Scan for the cell matching the given text and deliver its [X, Y] coordinate at center. 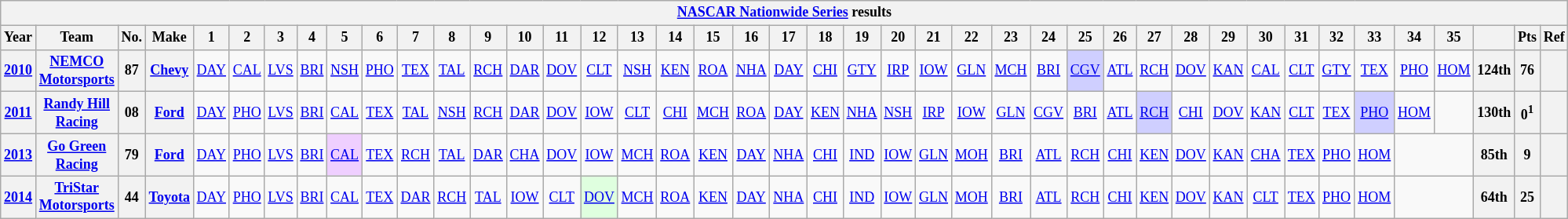
79 [132, 155]
4 [312, 38]
16 [751, 38]
12 [600, 38]
2011 [19, 113]
34 [1414, 38]
2014 [19, 197]
130th [1494, 113]
33 [1375, 38]
NEMCO Motorsports [77, 71]
7 [416, 38]
2010 [19, 71]
15 [713, 38]
19 [862, 38]
17 [789, 38]
27 [1154, 38]
18 [826, 38]
08 [132, 113]
20 [898, 38]
8 [452, 38]
32 [1336, 38]
2013 [19, 155]
Randy Hill Racing [77, 113]
Ref [1554, 38]
2 [246, 38]
Team [77, 38]
Pts [1527, 38]
Toyota [170, 197]
44 [132, 197]
13 [637, 38]
64th [1494, 197]
11 [562, 38]
NASCAR Nationwide Series results [785, 13]
29 [1228, 38]
Go Green Racing [77, 155]
No. [132, 38]
10 [524, 38]
124th [1494, 71]
5 [345, 38]
01 [1527, 113]
28 [1191, 38]
26 [1120, 38]
85th [1494, 155]
Year [19, 38]
30 [1266, 38]
Chevy [170, 71]
76 [1527, 71]
1 [211, 38]
3 [281, 38]
22 [972, 38]
TriStar Motorsports [77, 197]
87 [132, 71]
14 [675, 38]
35 [1453, 38]
24 [1048, 38]
31 [1302, 38]
21 [934, 38]
23 [1011, 38]
Make [170, 38]
6 [380, 38]
